For the text-containing cell, return its midpoint in (x, y) coordinate format. 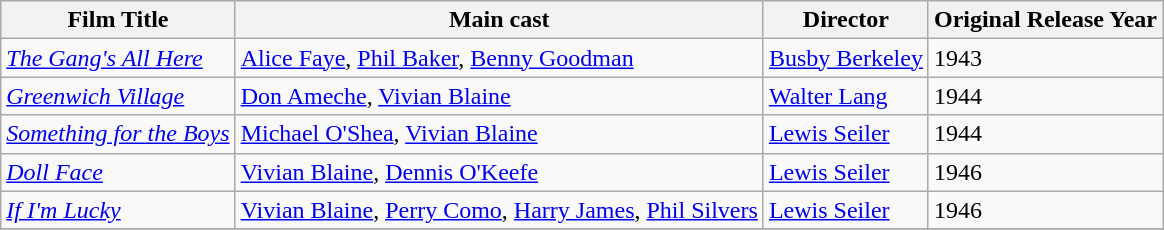
Alice Faye, Phil Baker, Benny Goodman (499, 58)
Something for the Boys (118, 134)
Walter Lang (846, 96)
Film Title (118, 20)
Vivian Blaine, Dennis O'Keefe (499, 172)
1943 (1045, 58)
Busby Berkeley (846, 58)
Main cast (499, 20)
Greenwich Village (118, 96)
Director (846, 20)
Doll Face (118, 172)
Michael O'Shea, Vivian Blaine (499, 134)
If I'm Lucky (118, 210)
Original Release Year (1045, 20)
Vivian Blaine, Perry Como, Harry James, Phil Silvers (499, 210)
The Gang's All Here (118, 58)
Don Ameche, Vivian Blaine (499, 96)
